Return (x, y) of the center of cell containing provided text 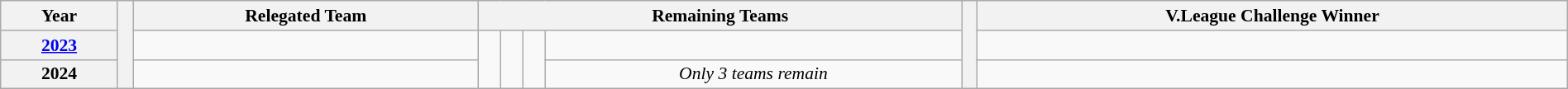
2024 (60, 74)
Only 3 teams remain (753, 74)
Relegated Team (306, 16)
Remaining Teams (719, 16)
V.League Challenge Winner (1272, 16)
Year (60, 16)
2023 (60, 45)
